Scan for the cell matching the given text and deliver its (x, y) coordinate at center. 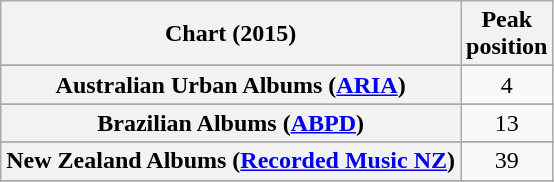
13 (506, 123)
Peak position (506, 34)
Australian Urban Albums (ARIA) (231, 85)
39 (506, 161)
New Zealand Albums (Recorded Music NZ) (231, 161)
4 (506, 85)
Chart (2015) (231, 34)
Brazilian Albums (ABPD) (231, 123)
